Pinpoint the cell where the given text exists, returning its (X, Y) midpoint coordinate. 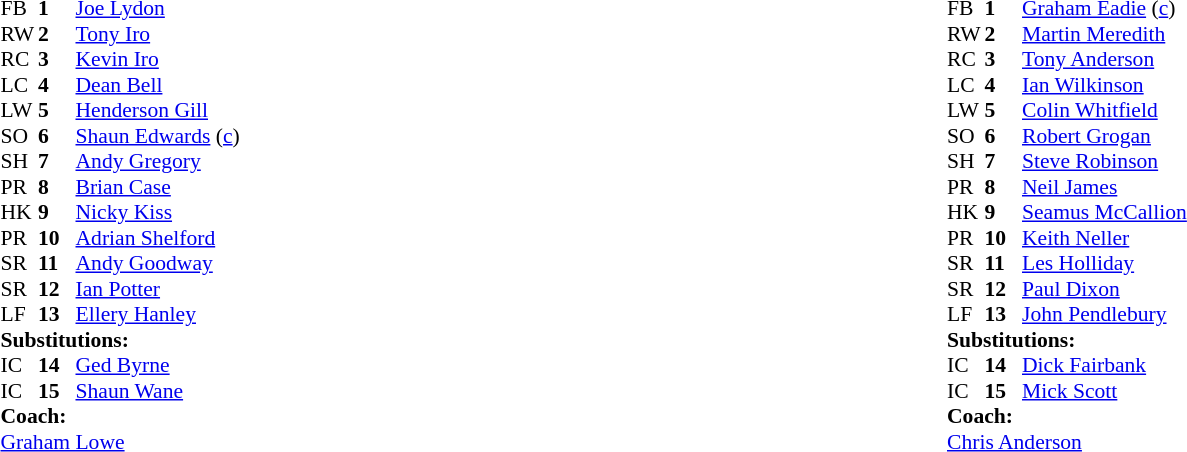
Les Holliday (1104, 263)
Shaun Edwards (c) (158, 136)
Nicky Kiss (158, 213)
Shaun Wane (158, 391)
Martin Meredith (1104, 34)
Mick Scott (1104, 391)
Steve Robinson (1104, 161)
Paul Dixon (1104, 289)
Colin Whitfield (1104, 111)
John Pendlebury (1104, 315)
Tony Anderson (1104, 59)
Dick Fairbank (1104, 365)
Ian Potter (158, 289)
Robert Grogan (1104, 136)
Ellery Hanley (158, 315)
Andy Gregory (158, 161)
Neil James (1104, 187)
Adrian Shelford (158, 238)
Kevin Iro (158, 59)
Ged Byrne (158, 365)
Dean Bell (158, 85)
Seamus McCallion (1104, 213)
Tony Iro (158, 34)
Ian Wilkinson (1104, 85)
Brian Case (158, 187)
Keith Neller (1104, 238)
Henderson Gill (158, 111)
Andy Goodway (158, 263)
